Locate the cell with the specified text and output its (x, y) center coordinate. 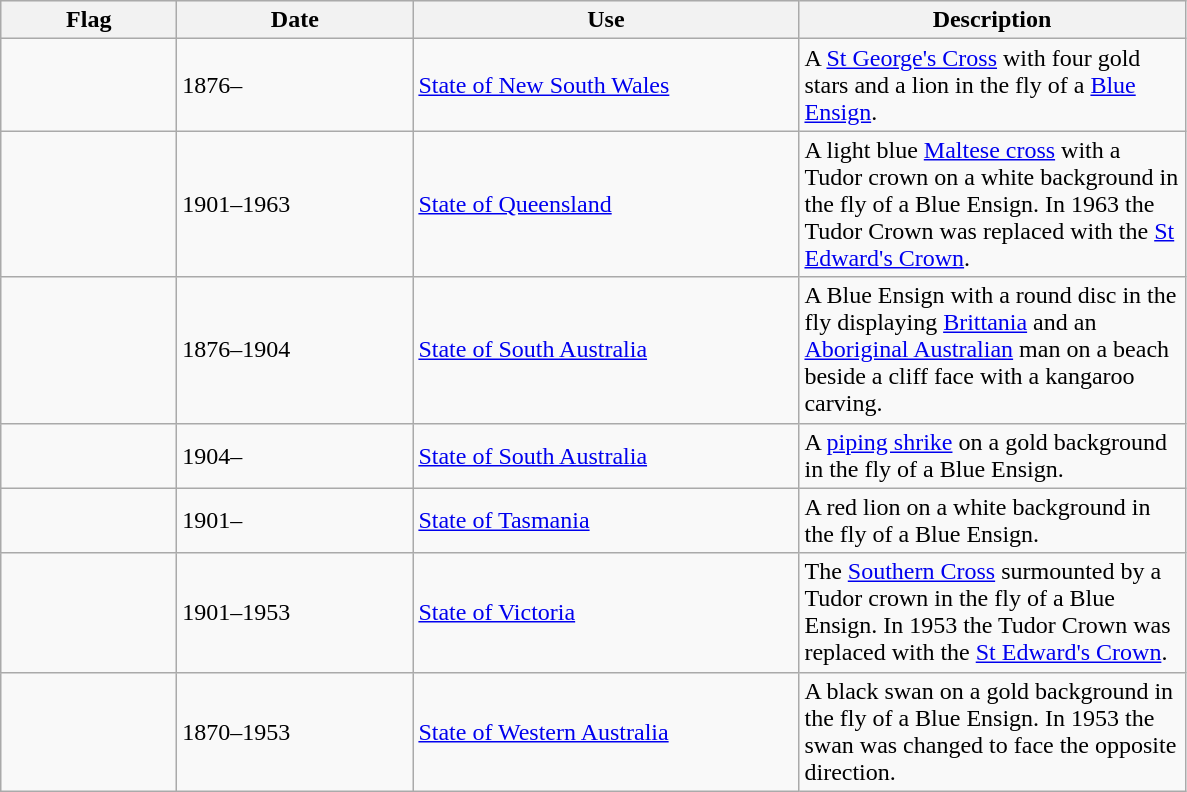
State of Queensland (606, 204)
State of New South Wales (606, 85)
1904– (295, 456)
A red lion on a white background in the fly of a Blue Ensign. (992, 520)
Description (992, 20)
Use (606, 20)
1876–1904 (295, 350)
1901–1963 (295, 204)
1870–1953 (295, 732)
A St George's Cross with four gold stars and a lion in the fly of a Blue Ensign. (992, 85)
1901–1953 (295, 612)
1901– (295, 520)
A black swan on a gold background in the fly of a Blue Ensign. In 1953 the swan was changed to face the opposite direction. (992, 732)
A piping shrike on a gold background in the fly of a Blue Ensign. (992, 456)
State of Tasmania (606, 520)
Flag (89, 20)
The Southern Cross surmounted by a Tudor crown in the fly of a Blue Ensign. In 1953 the Tudor Crown was replaced with the St Edward's Crown. (992, 612)
1876– (295, 85)
State of Western Australia (606, 732)
Date (295, 20)
State of Victoria (606, 612)
